Output the (X, Y) coordinate of the center of the cell containing the given text.  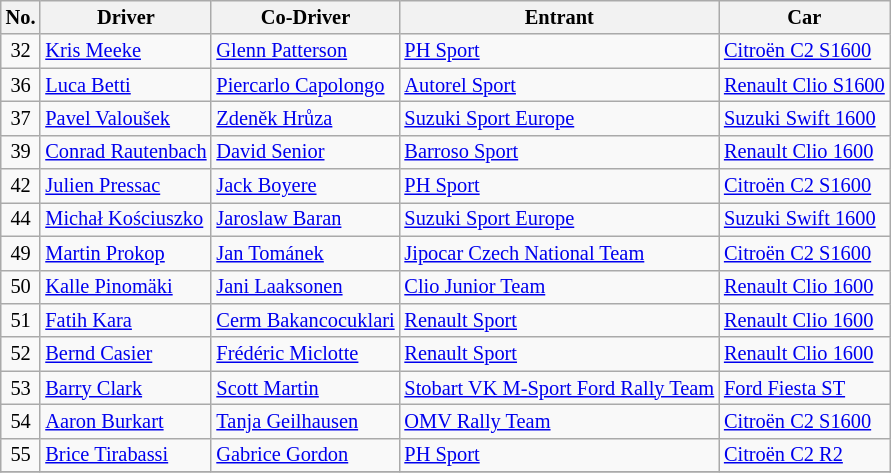
Tanja Geilhausen (305, 421)
Zdeněk Hrůza (305, 118)
Glenn Patterson (305, 51)
Scott Martin (305, 388)
Conrad Rautenbach (126, 152)
Clio Junior Team (559, 287)
Fatih Kara (126, 320)
Barroso Sport (559, 152)
Kris Meeke (126, 51)
Frédéric Miclotte (305, 354)
36 (21, 85)
39 (21, 152)
No. (21, 17)
Gabrice Gordon (305, 455)
Bernd Casier (126, 354)
37 (21, 118)
Entrant (559, 17)
Martin Prokop (126, 253)
44 (21, 219)
Autorel Sport (559, 85)
50 (21, 287)
Julien Pressac (126, 186)
Piercarlo Capolongo (305, 85)
Aaron Burkart (126, 421)
42 (21, 186)
53 (21, 388)
Citroën C2 R2 (804, 455)
Luca Betti (126, 85)
51 (21, 320)
Car (804, 17)
Kalle Pinomäki (126, 287)
Jaroslaw Baran (305, 219)
Co-Driver (305, 17)
David Senior (305, 152)
Renault Clio S1600 (804, 85)
Cerm Bakancocuklari (305, 320)
Pavel Valoušek (126, 118)
52 (21, 354)
Brice Tirabassi (126, 455)
54 (21, 421)
55 (21, 455)
49 (21, 253)
OMV Rally Team (559, 421)
Jack Boyere (305, 186)
Jan Tománek (305, 253)
Jipocar Czech National Team (559, 253)
Jani Laaksonen (305, 287)
Driver (126, 17)
Ford Fiesta ST (804, 388)
Stobart VK M-Sport Ford Rally Team (559, 388)
32 (21, 51)
Michał Kościuszko (126, 219)
Barry Clark (126, 388)
